Extract the [X, Y] coordinate from the center of the cell holding the provided text.  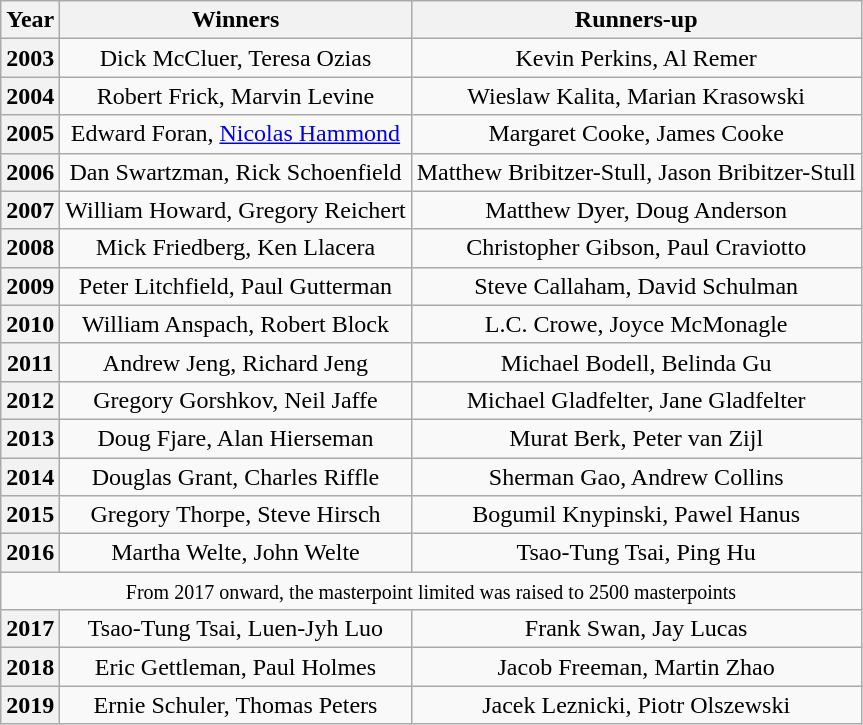
Dan Swartzman, Rick Schoenfield [236, 172]
2014 [30, 477]
Winners [236, 20]
2016 [30, 553]
Peter Litchfield, Paul Gutterman [236, 286]
Gregory Gorshkov, Neil Jaffe [236, 400]
Doug Fjare, Alan Hierseman [236, 438]
2006 [30, 172]
Frank Swan, Jay Lucas [636, 629]
Murat Berk, Peter van Zijl [636, 438]
2019 [30, 705]
Tsao-Tung Tsai, Luen-Jyh Luo [236, 629]
William Anspach, Robert Block [236, 324]
William Howard, Gregory Reichert [236, 210]
Jacek Leznicki, Piotr Olszewski [636, 705]
2017 [30, 629]
Gregory Thorpe, Steve Hirsch [236, 515]
2012 [30, 400]
Steve Callaham, David Schulman [636, 286]
Andrew Jeng, Richard Jeng [236, 362]
Sherman Gao, Andrew Collins [636, 477]
2013 [30, 438]
2009 [30, 286]
Michael Gladfelter, Jane Gladfelter [636, 400]
Martha Welte, John Welte [236, 553]
Christopher Gibson, Paul Craviotto [636, 248]
2010 [30, 324]
2005 [30, 134]
2015 [30, 515]
Margaret Cooke, James Cooke [636, 134]
2008 [30, 248]
Runners-up [636, 20]
2007 [30, 210]
Ernie Schuler, Thomas Peters [236, 705]
2004 [30, 96]
Bogumil Knypinski, Pawel Hanus [636, 515]
From 2017 onward, the masterpoint limited was raised to 2500 masterpoints [431, 591]
Michael Bodell, Belinda Gu [636, 362]
Edward Foran, Nicolas Hammond [236, 134]
Jacob Freeman, Martin Zhao [636, 667]
2003 [30, 58]
Dick McCluer, Teresa Ozias [236, 58]
Matthew Dyer, Doug Anderson [636, 210]
Mick Friedberg, Ken Llacera [236, 248]
Kevin Perkins, Al Remer [636, 58]
Tsao-Tung Tsai, Ping Hu [636, 553]
Year [30, 20]
Robert Frick, Marvin Levine [236, 96]
Douglas Grant, Charles Riffle [236, 477]
2018 [30, 667]
L.C. Crowe, Joyce McMonagle [636, 324]
Wieslaw Kalita, Marian Krasowski [636, 96]
Matthew Bribitzer-Stull, Jason Bribitzer-Stull [636, 172]
2011 [30, 362]
Eric Gettleman, Paul Holmes [236, 667]
